Locate the cell with the specified text and output its (X, Y) center coordinate. 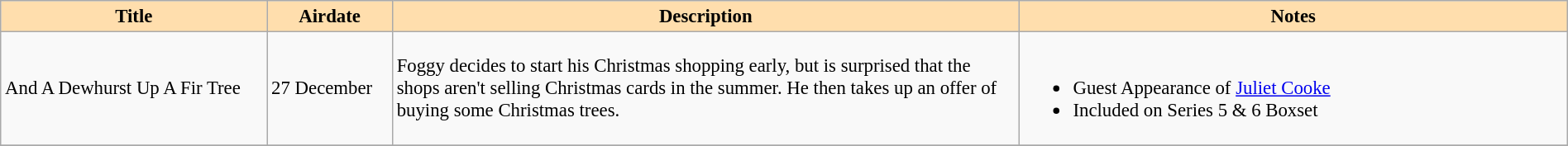
27 December (330, 89)
Title (134, 16)
Description (705, 16)
Airdate (330, 16)
Notes (1293, 16)
Guest Appearance of Juliet CookeIncluded on Series 5 & 6 Boxset (1293, 89)
And A Dewhurst Up A Fir Tree (134, 89)
